Detect which cell encompasses the target text, then output its [x, y] center coordinate. 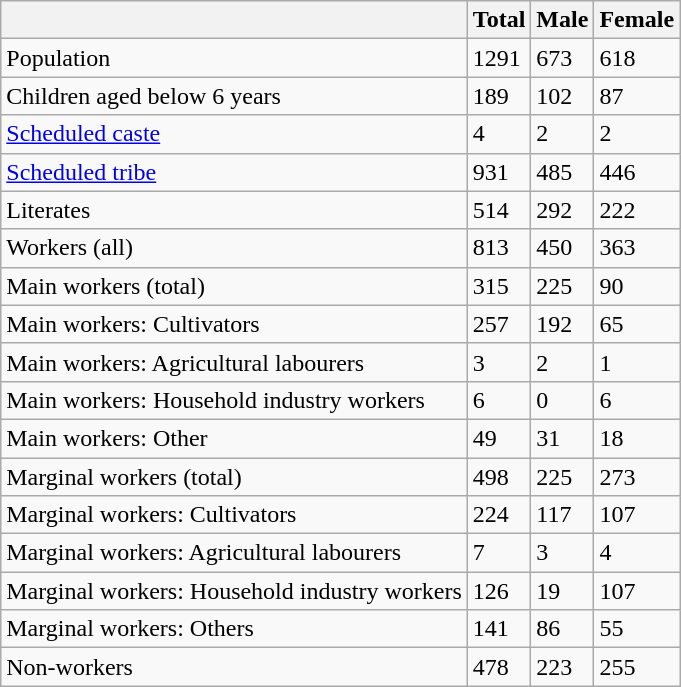
141 [499, 629]
450 [562, 248]
257 [499, 324]
55 [637, 629]
315 [499, 286]
1291 [499, 58]
Children aged below 6 years [234, 96]
189 [499, 96]
7 [499, 553]
86 [562, 629]
Total [499, 20]
292 [562, 210]
192 [562, 324]
Main workers (total) [234, 286]
273 [637, 477]
Marginal workers: Cultivators [234, 515]
498 [499, 477]
255 [637, 667]
Main workers: Other [234, 438]
Population [234, 58]
Literates [234, 210]
126 [499, 591]
Main workers: Household industry workers [234, 400]
Scheduled caste [234, 134]
Male [562, 20]
Workers (all) [234, 248]
673 [562, 58]
31 [562, 438]
0 [562, 400]
Marginal workers: Agricultural labourers [234, 553]
Marginal workers (total) [234, 477]
Marginal workers: Household industry workers [234, 591]
363 [637, 248]
49 [499, 438]
19 [562, 591]
Non-workers [234, 667]
931 [499, 172]
514 [499, 210]
224 [499, 515]
222 [637, 210]
Main workers: Agricultural labourers [234, 362]
90 [637, 286]
102 [562, 96]
478 [499, 667]
485 [562, 172]
18 [637, 438]
Scheduled tribe [234, 172]
Marginal workers: Others [234, 629]
446 [637, 172]
223 [562, 667]
813 [499, 248]
65 [637, 324]
1 [637, 362]
87 [637, 96]
618 [637, 58]
Main workers: Cultivators [234, 324]
Female [637, 20]
117 [562, 515]
